Determine the [x, y] coordinate at the center of the cell enclosing the given text.  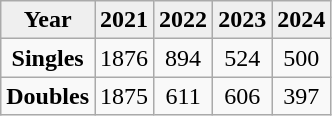
524 [242, 58]
2023 [242, 20]
2021 [124, 20]
Singles [48, 58]
2024 [302, 20]
Year [48, 20]
500 [302, 58]
894 [184, 58]
1876 [124, 58]
606 [242, 96]
1875 [124, 96]
397 [302, 96]
611 [184, 96]
Doubles [48, 96]
2022 [184, 20]
